Scan for the cell matching the given text and deliver its [X, Y] coordinate at center. 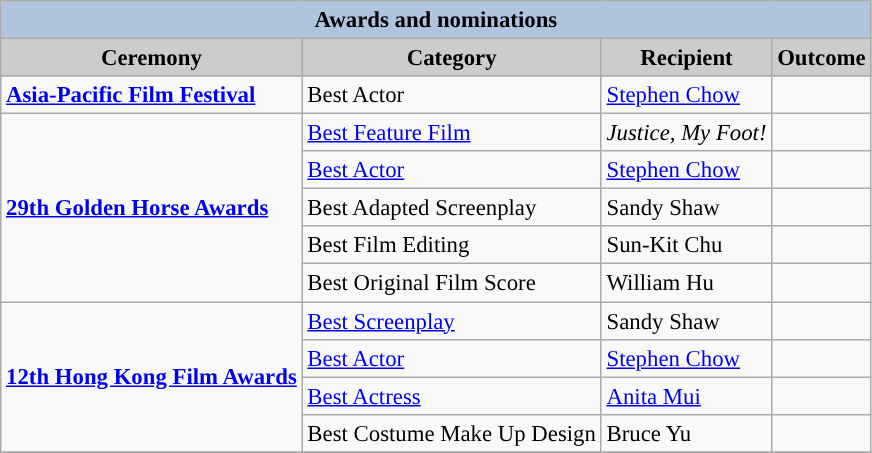
Justice, My Foot! [686, 133]
Bruce Yu [686, 433]
William Hu [686, 283]
Outcome [822, 58]
Best Original Film Score [452, 283]
Best Actress [452, 396]
Best Adapted Screenplay [452, 208]
12th Hong Kong Film Awards [152, 377]
Asia-Pacific Film Festival [152, 95]
Ceremony [152, 58]
Category [452, 58]
Anita Mui [686, 396]
Best Film Editing [452, 245]
Recipient [686, 58]
Best Costume Make Up Design [452, 433]
Awards and nominations [436, 20]
Best Feature Film [452, 133]
Best Screenplay [452, 321]
29th Golden Horse Awards [152, 208]
Sun-Kit Chu [686, 245]
